Provide the (X, Y) coordinate of the cell's center where the given text is located.  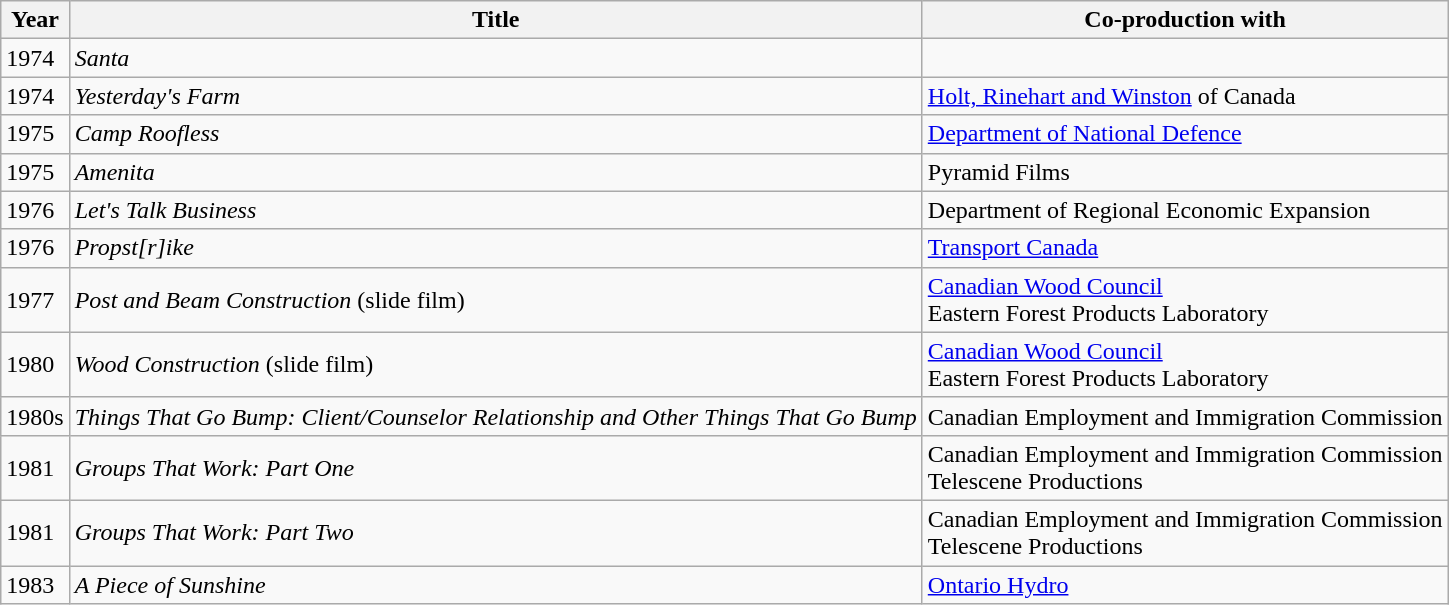
Transport Canada (1185, 248)
Santa (496, 58)
Department of Regional Economic Expansion (1185, 210)
Camp Roofless (496, 134)
Year (35, 20)
Things That Go Bump: Client/Counselor Relationship and Other Things That Go Bump (496, 416)
Amenita (496, 172)
Yesterday's Farm (496, 96)
Co-production with (1185, 20)
Ontario Hydro (1185, 585)
Post and Beam Construction (slide film) (496, 300)
Title (496, 20)
1980 (35, 364)
Holt, Rinehart and Winston of Canada (1185, 96)
1983 (35, 585)
Let's Talk Business (496, 210)
Canadian Employment and Immigration Commission (1185, 416)
Propst[r]ike (496, 248)
Wood Construction (slide film) (496, 364)
Groups That Work: Part Two (496, 532)
Pyramid Films (1185, 172)
1980s (35, 416)
1977 (35, 300)
Groups That Work: Part One (496, 468)
A Piece of Sunshine (496, 585)
Department of National Defence (1185, 134)
